Extract the (x, y) coordinate from the center of the cell holding the provided text.  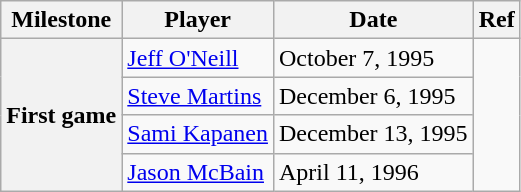
October 7, 1995 (373, 58)
First game (62, 115)
Date (373, 20)
Milestone (62, 20)
December 13, 1995 (373, 134)
Jason McBain (198, 172)
Jeff O'Neill (198, 58)
Player (198, 20)
Ref (496, 20)
Sami Kapanen (198, 134)
April 11, 1996 (373, 172)
December 6, 1995 (373, 96)
Steve Martins (198, 96)
